Identify which cell holds the provided text, then report its [X, Y] central coordinate. 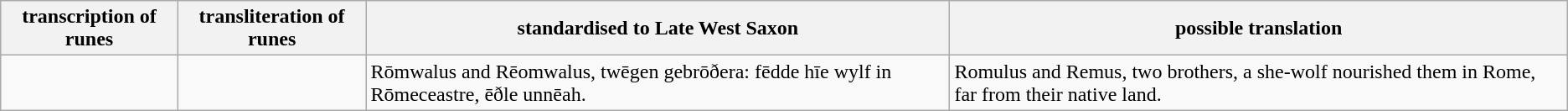
Romulus and Remus, two brothers, a she-wolf nourished them in Rome, far from their native land. [1258, 82]
Rōmwalus and Rēomwalus, twēgen gebrōðera: fēdde hīe wylf in Rōmeceastre, ēðle unnēah. [658, 82]
transliteration of runes [271, 29]
standardised to Late West Saxon [658, 29]
transcription of runes [89, 29]
possible translation [1258, 29]
